Detect which cell encompasses the target text, then output its [x, y] center coordinate. 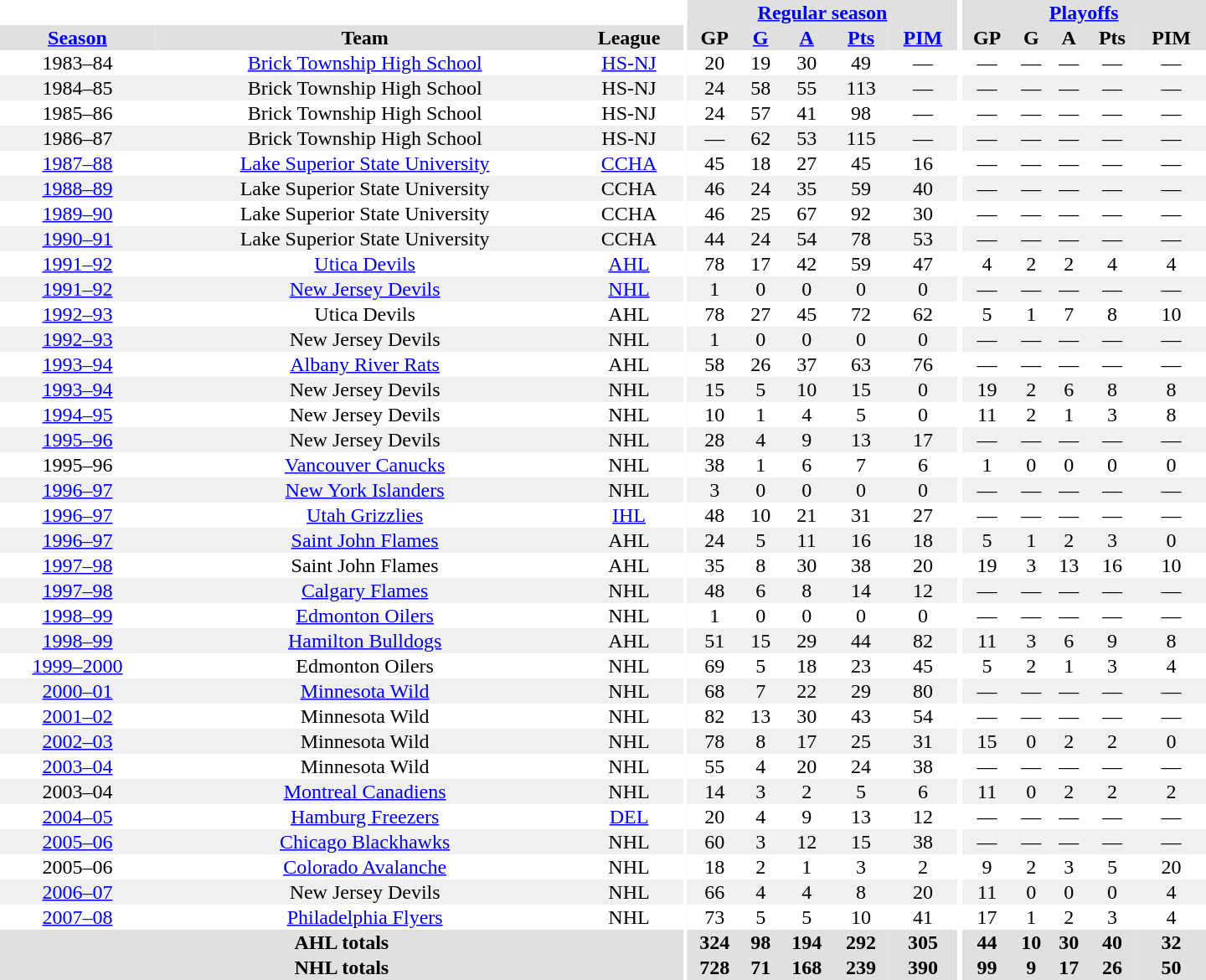
AHL totals [342, 942]
292 [861, 942]
69 [715, 666]
239 [861, 967]
New York Islanders [365, 490]
80 [923, 691]
99 [987, 967]
1989–90 [77, 214]
2007–08 [77, 917]
IHL [628, 515]
Hamilton Bulldogs [365, 641]
28 [715, 440]
Team [365, 38]
72 [861, 314]
2000–01 [77, 691]
Hamburg Freezers [365, 817]
66 [715, 892]
NHL totals [342, 967]
1999–2000 [77, 666]
71 [760, 967]
DEL [628, 817]
Chicago Blackhawks [365, 842]
67 [807, 214]
92 [861, 214]
63 [861, 364]
2006–07 [77, 892]
Playoffs [1084, 13]
Albany River Rats [365, 364]
1990–91 [77, 239]
32 [1171, 942]
Colorado Avalanche [365, 867]
1987–88 [77, 163]
51 [715, 641]
390 [923, 967]
Vancouver Canucks [365, 465]
Calgary Flames [365, 591]
1985–86 [77, 113]
728 [715, 967]
Season [77, 38]
22 [807, 691]
21 [807, 515]
115 [861, 138]
113 [861, 88]
168 [807, 967]
Montreal Canadiens [365, 792]
2001–02 [77, 716]
1986–87 [77, 138]
League [628, 38]
Philadelphia Flyers [365, 917]
50 [1171, 967]
42 [807, 264]
73 [715, 917]
47 [923, 264]
Regular season [822, 13]
49 [861, 63]
324 [715, 942]
2002–03 [77, 741]
60 [715, 842]
68 [715, 691]
1994–95 [77, 415]
43 [861, 716]
2004–05 [77, 817]
1983–84 [77, 63]
Utah Grizzlies [365, 515]
1984–85 [77, 88]
76 [923, 364]
23 [861, 666]
194 [807, 942]
37 [807, 364]
305 [923, 942]
1988–89 [77, 188]
57 [760, 113]
